Determine the (X, Y) coordinate at the center of the cell enclosing the given text.  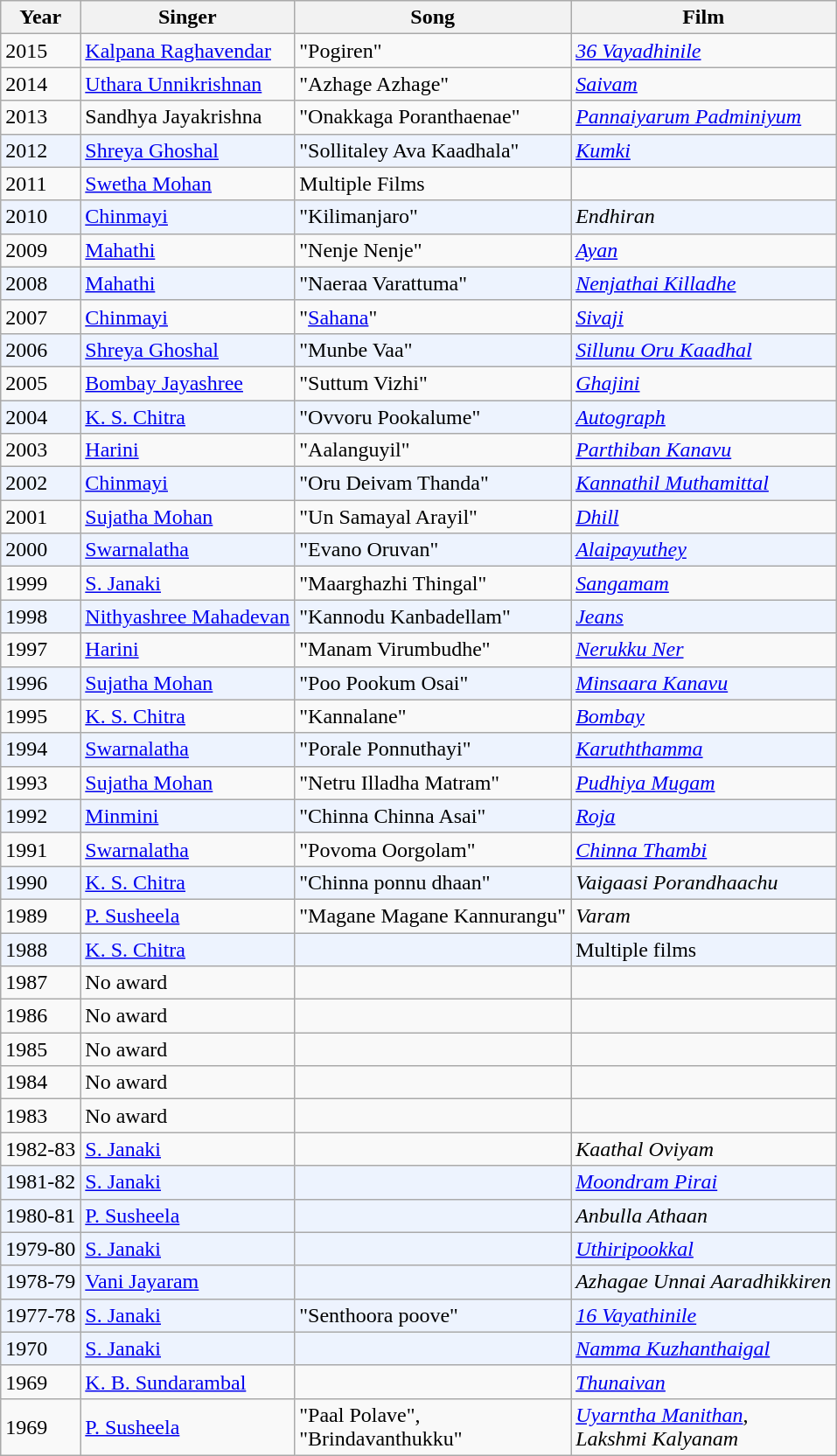
"Munbe Vaa" (433, 350)
"Paal Polave","Brindavanthukku" (433, 1427)
2009 (40, 250)
Vaigaasi Porandhaachu (703, 882)
Parthiban Kanavu (703, 450)
Ghajini (703, 383)
2000 (40, 550)
"Manam Virumbudhe" (433, 650)
Year (40, 17)
"Suttum Vizhi" (433, 383)
Chinna Thambi (703, 849)
1979-80 (40, 1249)
Uthara Unnikrishnan (187, 84)
1986 (40, 1016)
2011 (40, 184)
"Chinna ponnu dhaan" (433, 882)
"Onakkaga Poranthaenae" (433, 117)
Minsaara Kanavu (703, 683)
Sillunu Oru Kaadhal (703, 350)
Bombay Jayashree (187, 383)
1989 (40, 916)
36 Vayadhinile (703, 51)
1983 (40, 1116)
Multiple Films (433, 184)
Film (703, 17)
Moondram Pirai (703, 1182)
Saivam (703, 84)
Nenjathai Killadhe (703, 283)
Thunaivan (703, 1382)
"Aalanguyil" (433, 450)
Nerukku Ner (703, 650)
"Naeraa Varattuma" (433, 283)
"Porale Ponnuthayi" (433, 749)
"Oru Deivam Thanda" (433, 484)
Kaathal Oviyam (703, 1149)
"Evano Oruvan" (433, 550)
1991 (40, 849)
"Kannodu Kanbadellam" (433, 617)
"Chinna Chinna Asai" (433, 816)
2013 (40, 117)
Pannaiyarum Padminiyum (703, 117)
"Netru Illadha Matram" (433, 783)
"Ovvoru Pookalume" (433, 417)
1992 (40, 816)
"Poo Pookum Osai" (433, 683)
1999 (40, 583)
2004 (40, 417)
Karuththamma (703, 749)
"Azhage Azhage" (433, 84)
Swetha Mohan (187, 184)
Pudhiya Mugam (703, 783)
2003 (40, 450)
Alaipayuthey (703, 550)
"Povoma Oorgolam" (433, 849)
1980-81 (40, 1216)
1988 (40, 949)
"Sahana" (433, 317)
1987 (40, 983)
Sangamam (703, 583)
2014 (40, 84)
Jeans (703, 617)
Autograph (703, 417)
K. B. Sundarambal (187, 1382)
1993 (40, 783)
2001 (40, 517)
1994 (40, 749)
Minmini (187, 816)
"Sollitaley Ava Kaadhala" (433, 150)
Azhagae Unnai Aaradhikkiren (703, 1282)
Multiple films (703, 949)
"Pogiren" (433, 51)
2005 (40, 383)
Song (433, 17)
1982-83 (40, 1149)
Varam (703, 916)
1977-78 (40, 1315)
1981-82 (40, 1182)
2015 (40, 51)
"Nenje Nenje" (433, 250)
1997 (40, 650)
2012 (40, 150)
"Kilimanjaro" (433, 217)
2010 (40, 217)
"Magane Magane Kannurangu" (433, 916)
Endhiran (703, 217)
2006 (40, 350)
Nithyashree Mahadevan (187, 617)
"Senthoora poove" (433, 1315)
1995 (40, 716)
1970 (40, 1348)
Kumki (703, 150)
Bombay (703, 716)
"Un Samayal Arayil" (433, 517)
1990 (40, 882)
2007 (40, 317)
1998 (40, 617)
2008 (40, 283)
Namma Kuzhanthaigal (703, 1348)
1978-79 (40, 1282)
Sandhya Jayakrishna (187, 117)
2002 (40, 484)
Roja (703, 816)
"Maarghazhi Thingal" (433, 583)
Kannathil Muthamittal (703, 484)
"Kannalane" (433, 716)
Uthiripookkal (703, 1249)
1984 (40, 1083)
Ayan (703, 250)
Singer (187, 17)
Uyarntha Manithan,Lakshmi Kalyanam (703, 1427)
1996 (40, 683)
Kalpana Raghavendar (187, 51)
Sivaji (703, 317)
1985 (40, 1049)
Anbulla Athaan (703, 1216)
16 Vayathinile (703, 1315)
Dhill (703, 517)
Vani Jayaram (187, 1282)
